Identify which cell holds the provided text, then report its [x, y] central coordinate. 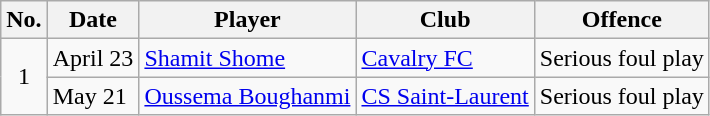
CS Saint-Laurent [445, 96]
Player [248, 20]
May 21 [93, 96]
Cavalry FC [445, 58]
No. [24, 20]
Offence [622, 20]
April 23 [93, 58]
1 [24, 77]
Oussema Boughanmi [248, 96]
Shamit Shome [248, 58]
Date [93, 20]
Club [445, 20]
